Scan for the cell matching the given text and deliver its [X, Y] coordinate at center. 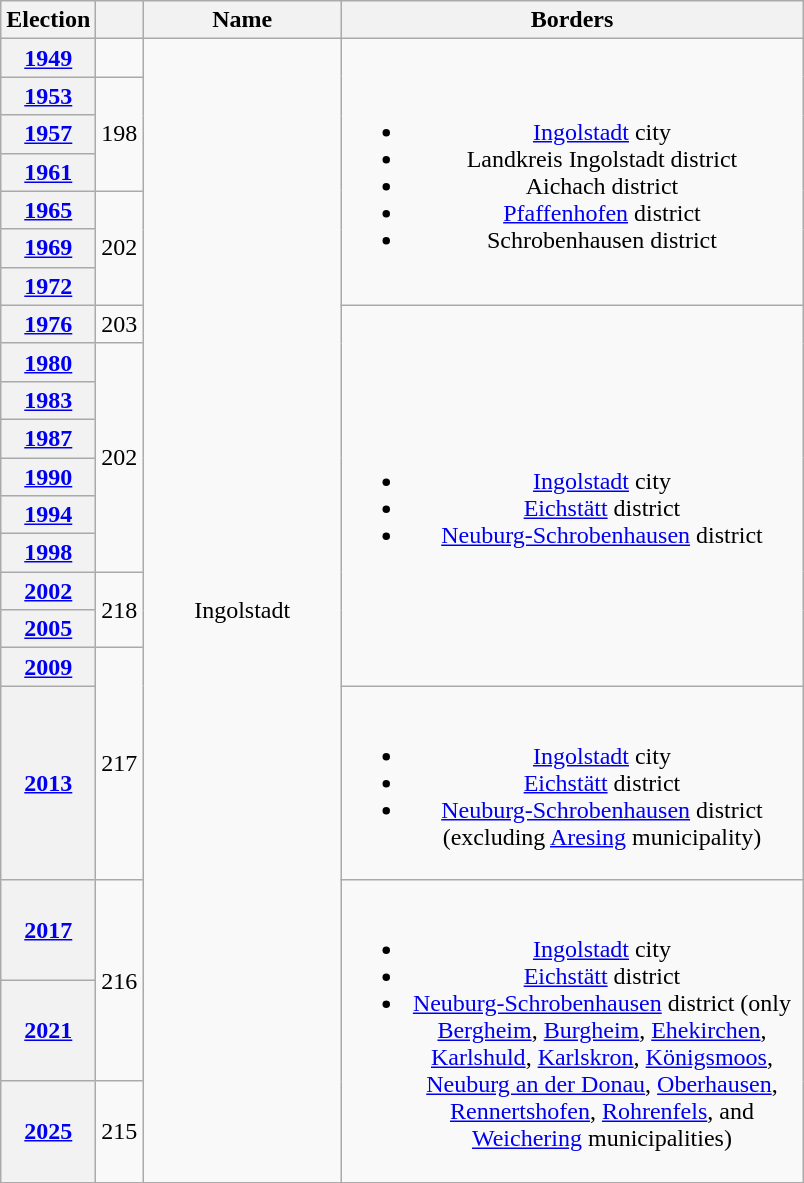
1990 [48, 477]
1976 [48, 324]
203 [120, 324]
217 [120, 764]
2009 [48, 667]
Borders [572, 20]
2025 [48, 1132]
1953 [48, 96]
1980 [48, 362]
Election [48, 20]
2017 [48, 930]
2013 [48, 783]
1961 [48, 172]
198 [120, 134]
1949 [48, 58]
2021 [48, 1032]
2002 [48, 591]
1994 [48, 515]
Ingolstadt [242, 610]
1998 [48, 553]
Ingolstadt cityLandkreis Ingolstadt districtAichach districtPfaffenhofen districtSchrobenhausen district [572, 172]
1965 [48, 210]
1983 [48, 400]
216 [120, 980]
Ingolstadt cityEichstätt districtNeuburg-Schrobenhausen district [572, 496]
Name [242, 20]
1969 [48, 248]
2005 [48, 629]
215 [120, 1132]
1972 [48, 286]
218 [120, 610]
1957 [48, 134]
Ingolstadt cityEichstätt districtNeuburg-Schrobenhausen district (excluding Aresing municipality) [572, 783]
1987 [48, 438]
